Scan for the cell matching the given text and deliver its [x, y] coordinate at center. 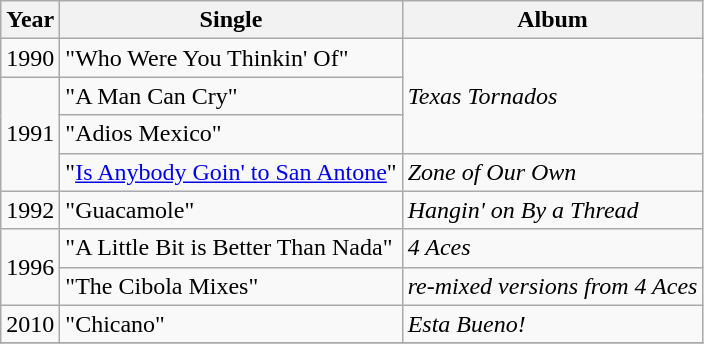
1996 [30, 267]
Hangin' on By a Thread [552, 210]
2010 [30, 324]
re-mixed versions from 4 Aces [552, 286]
1992 [30, 210]
"Chicano" [231, 324]
Single [231, 20]
"The Cibola Mixes" [231, 286]
Texas Tornados [552, 96]
"Is Anybody Goin' to San Antone" [231, 172]
"Adios Mexico" [231, 134]
4 Aces [552, 248]
"A Little Bit is Better Than Nada" [231, 248]
"A Man Can Cry" [231, 96]
Year [30, 20]
1991 [30, 134]
"Guacamole" [231, 210]
1990 [30, 58]
Esta Bueno! [552, 324]
Album [552, 20]
"Who Were You Thinkin' Of" [231, 58]
Zone of Our Own [552, 172]
